Scan for the cell matching the given text and deliver its (X, Y) coordinate at center. 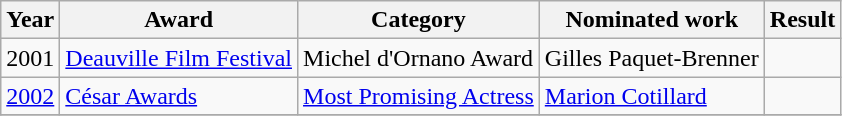
2001 (30, 58)
Deauville Film Festival (179, 58)
Category (419, 20)
Award (179, 20)
Marion Cotillard (652, 96)
2002 (30, 96)
Michel d'Ornano Award (419, 58)
César Awards (179, 96)
Most Promising Actress (419, 96)
Result (802, 20)
Year (30, 20)
Gilles Paquet-Brenner (652, 58)
Nominated work (652, 20)
